Find where the given text appears and provide that cell's center as [X, Y] coordinate. 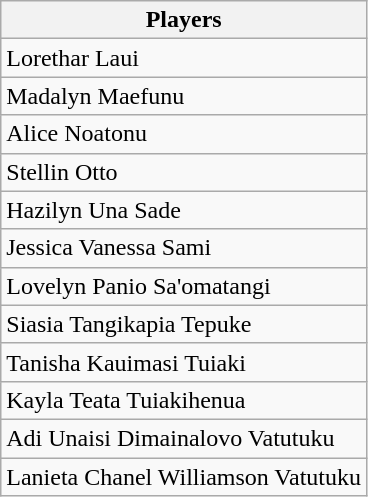
Tanisha Kauimasi Tuiaki [184, 362]
Lovelyn Panio Sa'omatangi [184, 286]
Stellin Otto [184, 172]
Players [184, 20]
Siasia Tangikapia Tepuke [184, 324]
Adi Unaisi Dimainalovo Vatutuku [184, 438]
Lorethar Laui [184, 58]
Jessica Vanessa Sami [184, 248]
Alice Noatonu [184, 134]
Madalyn Maefunu [184, 96]
Lanieta Chanel Williamson Vatutuku [184, 477]
Hazilyn Una Sade [184, 210]
Kayla Teata Tuiakihenua [184, 400]
